Identify which cell holds the provided text, then report its [x, y] central coordinate. 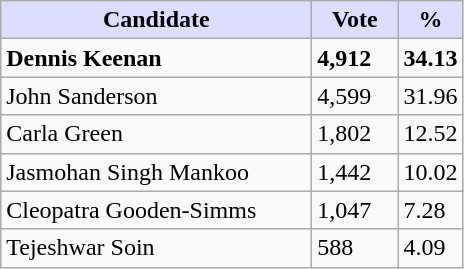
John Sanderson [156, 96]
Candidate [156, 20]
588 [355, 248]
Tejeshwar Soin [156, 248]
1,047 [355, 210]
Dennis Keenan [156, 58]
31.96 [430, 96]
10.02 [430, 172]
4.09 [430, 248]
4,912 [355, 58]
12.52 [430, 134]
Carla Green [156, 134]
34.13 [430, 58]
7.28 [430, 210]
% [430, 20]
1,802 [355, 134]
4,599 [355, 96]
Cleopatra Gooden-Simms [156, 210]
Vote [355, 20]
1,442 [355, 172]
Jasmohan Singh Mankoo [156, 172]
